Output the (X, Y) coordinate of the center of the cell containing the given text.  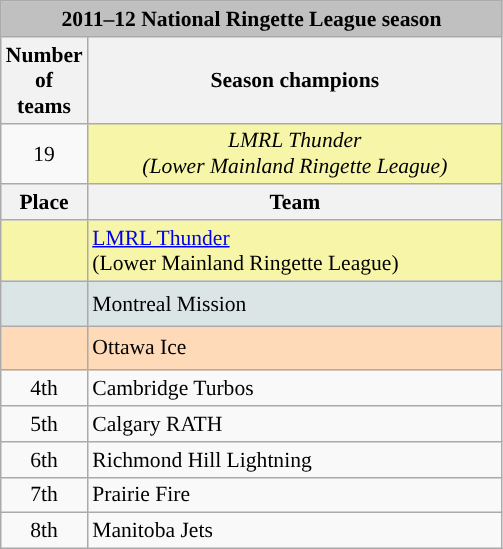
Team (294, 203)
Calgary RATH (294, 424)
7th (44, 495)
Manitoba Jets (294, 531)
5th (44, 424)
4th (44, 389)
8th (44, 531)
Cambridge Turbos (294, 389)
Place (44, 203)
Prairie Fire (294, 495)
Richmond Hill Lightning (294, 460)
19 (44, 154)
Ottawa Ice (294, 348)
6th (44, 460)
Season champions (294, 80)
Number of teams (44, 80)
Montreal Mission (294, 304)
2011–12 National Ringette League season (252, 19)
